Identify which cell holds the provided text, then report its (X, Y) central coordinate. 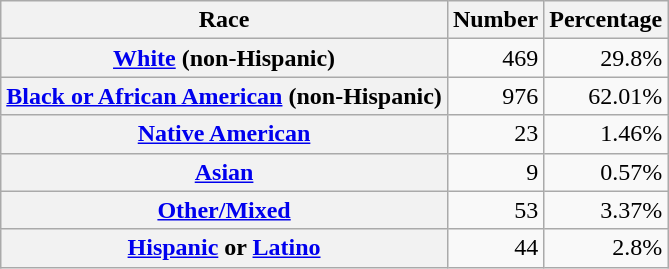
62.01% (606, 96)
Black or African American (non-Hispanic) (224, 96)
53 (495, 210)
9 (495, 172)
Native American (224, 134)
Number (495, 20)
0.57% (606, 172)
Percentage (606, 20)
1.46% (606, 134)
Other/Mixed (224, 210)
3.37% (606, 210)
23 (495, 134)
29.8% (606, 58)
White (non-Hispanic) (224, 58)
469 (495, 58)
Race (224, 20)
Hispanic or Latino (224, 248)
2.8% (606, 248)
976 (495, 96)
44 (495, 248)
Asian (224, 172)
